Scan for the cell matching the given text and deliver its [X, Y] coordinate at center. 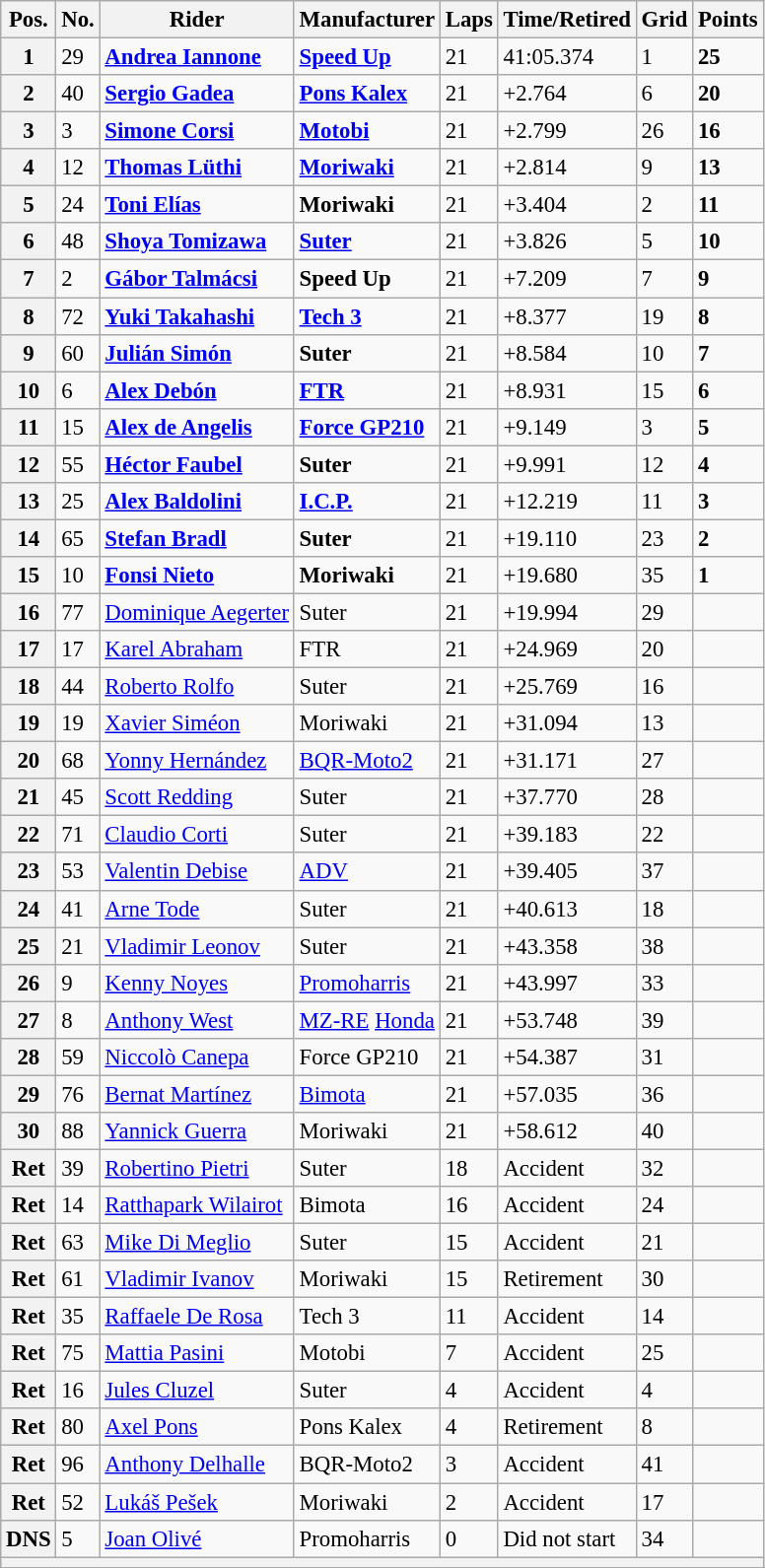
Héctor Faubel [197, 464]
Claudio Corti [197, 835]
+2.764 [567, 94]
ADV [367, 872]
+24.969 [567, 649]
65 [78, 538]
+8.584 [567, 353]
I.C.P. [367, 502]
38 [664, 946]
41:05.374 [567, 57]
48 [78, 241]
+7.209 [567, 279]
45 [78, 797]
75 [78, 1353]
Time/Retired [567, 20]
71 [78, 835]
88 [78, 1131]
Jules Cluzel [197, 1391]
Vladimir Ivanov [197, 1279]
32 [664, 1168]
52 [78, 1502]
55 [78, 464]
+9.149 [567, 427]
Alex Baldolini [197, 502]
+25.769 [567, 687]
Simone Corsi [197, 131]
No. [78, 20]
MZ-RE Honda [367, 1020]
Anthony West [197, 1020]
61 [78, 1279]
Axel Pons [197, 1428]
+39.183 [567, 835]
80 [78, 1428]
31 [664, 1057]
Pos. [29, 20]
Dominique Aegerter [197, 612]
63 [78, 1243]
Alex de Angelis [197, 427]
+8.377 [567, 316]
Manufacturer [367, 20]
Roberto Rolfo [197, 687]
Laps [469, 20]
+19.680 [567, 576]
+58.612 [567, 1131]
Bernat Martínez [197, 1094]
Niccolò Canepa [197, 1057]
+2.799 [567, 131]
+57.035 [567, 1094]
34 [664, 1538]
0 [469, 1538]
+8.931 [567, 390]
37 [664, 872]
+53.748 [567, 1020]
+19.994 [567, 612]
Mike Di Meglio [197, 1243]
53 [78, 872]
+31.094 [567, 723]
Shoya Tomizawa [197, 241]
Xavier Siméon [197, 723]
+43.358 [567, 946]
96 [78, 1465]
Anthony Delhalle [197, 1465]
72 [78, 316]
Yonny Hernández [197, 761]
60 [78, 353]
Gábor Talmácsi [197, 279]
Vladimir Leonov [197, 946]
+31.171 [567, 761]
DNS [29, 1538]
Raffaele De Rosa [197, 1317]
Points [728, 20]
Thomas Lüthi [197, 168]
Lukáš Pešek [197, 1502]
+54.387 [567, 1057]
Valentin Debise [197, 872]
68 [78, 761]
+9.991 [567, 464]
Alex Debón [197, 390]
Yannick Guerra [197, 1131]
36 [664, 1094]
+37.770 [567, 797]
Karel Abraham [197, 649]
Robertino Pietri [197, 1168]
Stefan Bradl [197, 538]
Andrea Iannone [197, 57]
33 [664, 983]
59 [78, 1057]
+2.814 [567, 168]
+43.997 [567, 983]
Joan Olivé [197, 1538]
+3.404 [567, 205]
Kenny Noyes [197, 983]
+39.405 [567, 872]
Julián Simón [197, 353]
+12.219 [567, 502]
+40.613 [567, 909]
Grid [664, 20]
Yuki Takahashi [197, 316]
+3.826 [567, 241]
77 [78, 612]
Mattia Pasini [197, 1353]
Sergio Gadea [197, 94]
Fonsi Nieto [197, 576]
+19.110 [567, 538]
76 [78, 1094]
Arne Tode [197, 909]
Toni Elías [197, 205]
Did not start [567, 1538]
Ratthapark Wilairot [197, 1205]
Rider [197, 20]
44 [78, 687]
Scott Redding [197, 797]
